Detect which cell encompasses the target text, then output its [x, y] center coordinate. 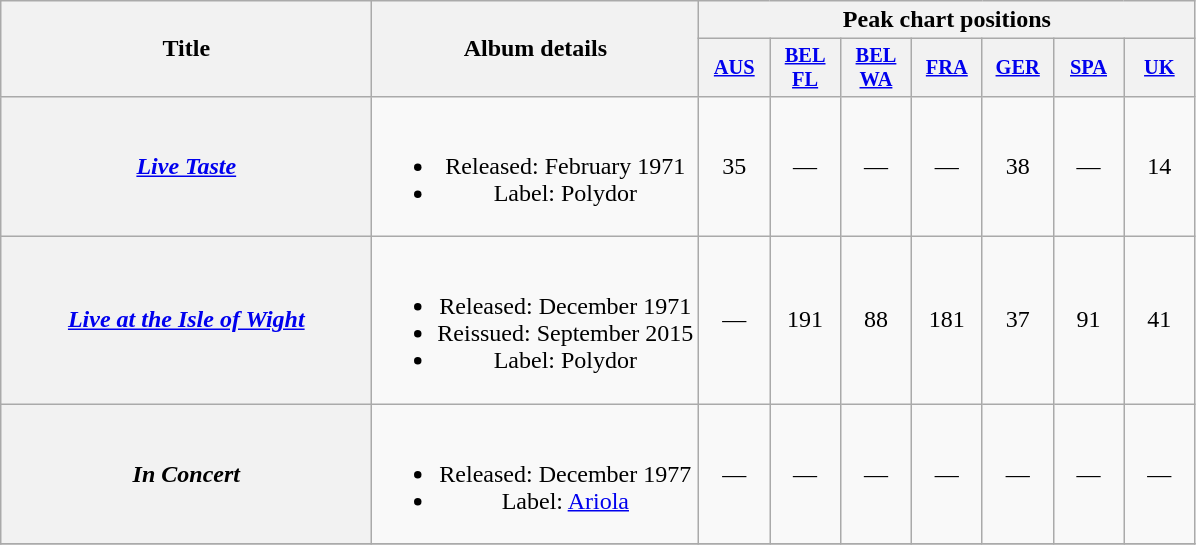
UK [1160, 68]
91 [1088, 320]
Released: December 1977Label: Ariola [536, 474]
Live at the Isle of Wight [186, 320]
Album details [536, 49]
38 [1018, 166]
BELWA [876, 68]
Released: December 1971Reissued: September 2015Label: Polydor [536, 320]
SPA [1088, 68]
181 [946, 320]
FRA [946, 68]
In Concert [186, 474]
88 [876, 320]
35 [734, 166]
14 [1160, 166]
191 [806, 320]
AUS [734, 68]
Title [186, 49]
Live Taste [186, 166]
Released: February 1971Label: Polydor [536, 166]
Peak chart positions [947, 20]
BELFL [806, 68]
GER [1018, 68]
41 [1160, 320]
37 [1018, 320]
